Scan for the cell matching the given text and deliver its [x, y] coordinate at center. 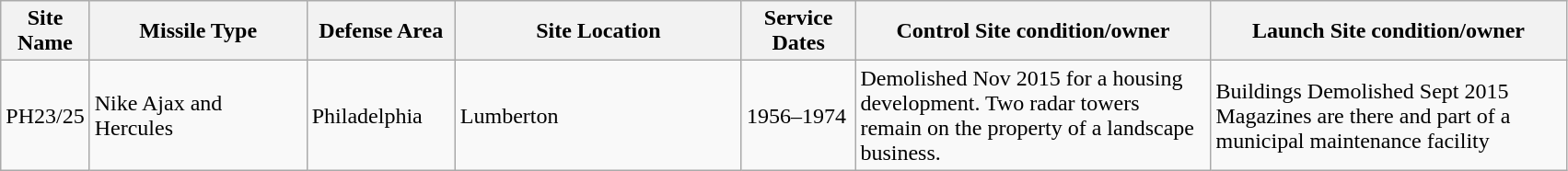
Buildings Demolished Sept 2015 Magazines are there and part of a municipal maintenance facility [1388, 116]
Launch Site condition/owner [1388, 31]
Site Location [598, 31]
Philadelphia [381, 116]
Site Name [45, 31]
Nike Ajax and Hercules [198, 116]
Service Dates [798, 31]
Missile Type [198, 31]
1956–1974 [798, 116]
Lumberton [598, 116]
PH23/25 [45, 116]
Defense Area [381, 31]
Control Site condition/owner [1033, 31]
Demolished Nov 2015 for a housing development. Two radar towers remain on the property of a landscape business. [1033, 116]
